Determine the (X, Y) coordinate at the center of the cell enclosing the given text.  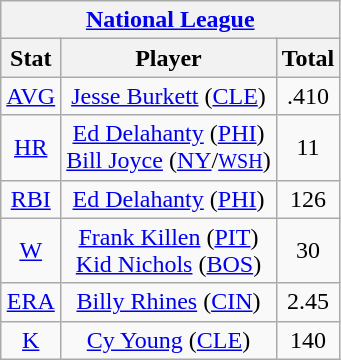
National League (170, 20)
126 (308, 199)
Jesse Burkett (CLE) (168, 96)
Player (168, 58)
AVG (31, 96)
W (31, 250)
Ed Delahanty (PHI) (168, 199)
K (31, 340)
Billy Rhines (CIN) (168, 302)
ERA (31, 302)
11 (308, 148)
Stat (31, 58)
2.45 (308, 302)
.410 (308, 96)
Ed Delahanty (PHI)Bill Joyce (NY/WSH) (168, 148)
Cy Young (CLE) (168, 340)
Frank Killen (PIT)Kid Nichols (BOS) (168, 250)
RBI (31, 199)
Total (308, 58)
140 (308, 340)
30 (308, 250)
HR (31, 148)
